Provide the (x, y) coordinate of the cell's center where the given text is located.  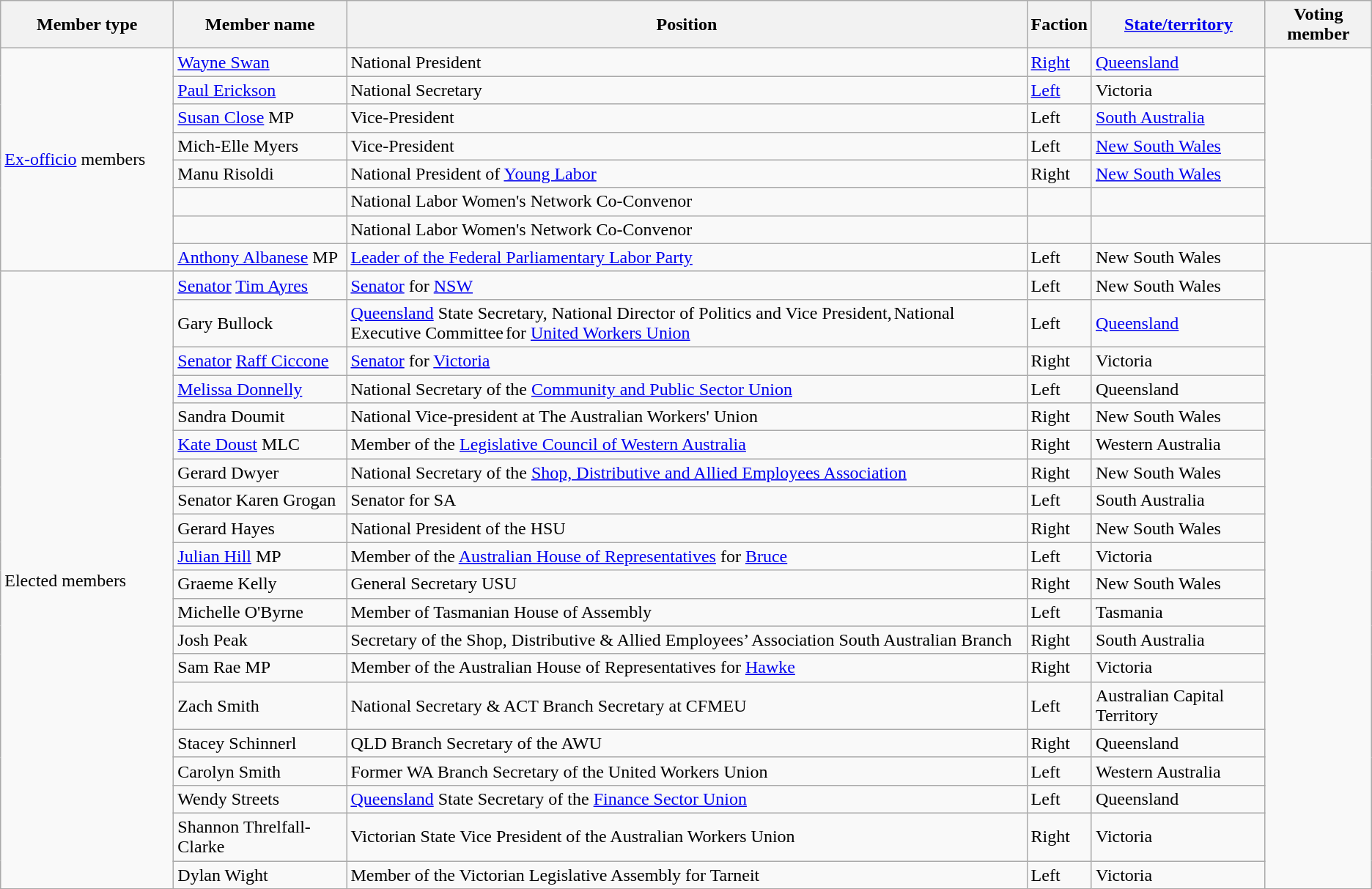
State/territory (1179, 25)
Zach Smith (260, 705)
Ex-officio members (87, 160)
Sam Rae MP (260, 668)
National President of Young Labor (687, 174)
National Secretary of the Shop, Distributive and Allied Employees Association (687, 473)
National Secretary of the Community and Public Sector Union (687, 389)
Gerard Hayes (260, 528)
Elected members (87, 580)
Senator Tim Ayres (260, 285)
National Vice-president at The Australian Workers' Union (687, 417)
Michelle O'Byrne (260, 612)
Senator for NSW (687, 285)
Josh Peak (260, 640)
Sandra Doumit (260, 417)
Shannon Threlfall-Clarke (260, 837)
National Secretary & ACT Branch Secretary at CFMEU (687, 705)
Carolyn Smith (260, 771)
Victorian State Vice President of the Australian Workers Union (687, 837)
Paul Erickson (260, 90)
Senator for Victoria (687, 361)
Member of the Victorian Legislative Assembly for Tarneit (687, 874)
Voting member (1318, 25)
Dylan Wight (260, 874)
Member of the Australian House of Representatives for Hawke (687, 668)
Queensland State Secretary of the Finance Sector Union (687, 799)
Member of the Australian House of Representatives for Bruce (687, 556)
General Secretary USU (687, 584)
Senator Karen Grogan (260, 501)
Member of Tasmanian House of Assembly (687, 612)
National Secretary (687, 90)
Leader of the Federal Parliamentary Labor Party (687, 257)
Faction (1059, 25)
Wendy Streets (260, 799)
Position (687, 25)
Senator Raff Ciccone (260, 361)
Mich-Elle Myers (260, 146)
Senator for SA (687, 501)
Gerard Dwyer (260, 473)
Stacey Schinnerl (260, 743)
Julian Hill MP (260, 556)
Susan Close MP (260, 118)
Queensland State Secretary, National Director of Politics and Vice President, National Executive Committee for United Workers Union (687, 322)
Australian Capital Territory (1179, 705)
Anthony Albanese MP (260, 257)
QLD Branch Secretary of the AWU (687, 743)
Tasmania (1179, 612)
Manu Risoldi (260, 174)
Member name (260, 25)
National President (687, 62)
Secretary of the Shop, Distributive & Allied Employees’ Association South Australian Branch (687, 640)
Kate Doust MLC (260, 445)
Former WA Branch Secretary of the United Workers Union (687, 771)
Melissa Donnelly (260, 389)
Graeme Kelly (260, 584)
Gary Bullock (260, 322)
Member type (87, 25)
Member of the Legislative Council of Western Australia (687, 445)
Wayne Swan (260, 62)
National President of the HSU (687, 528)
